Identify which cell holds the provided text, then report its [X, Y] central coordinate. 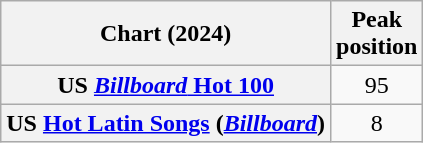
Peakposition [377, 34]
Chart (2024) [166, 34]
US Billboard Hot 100 [166, 85]
95 [377, 85]
US Hot Latin Songs (Billboard) [166, 123]
8 [377, 123]
